For the text-containing cell, return its midpoint in [x, y] coordinate format. 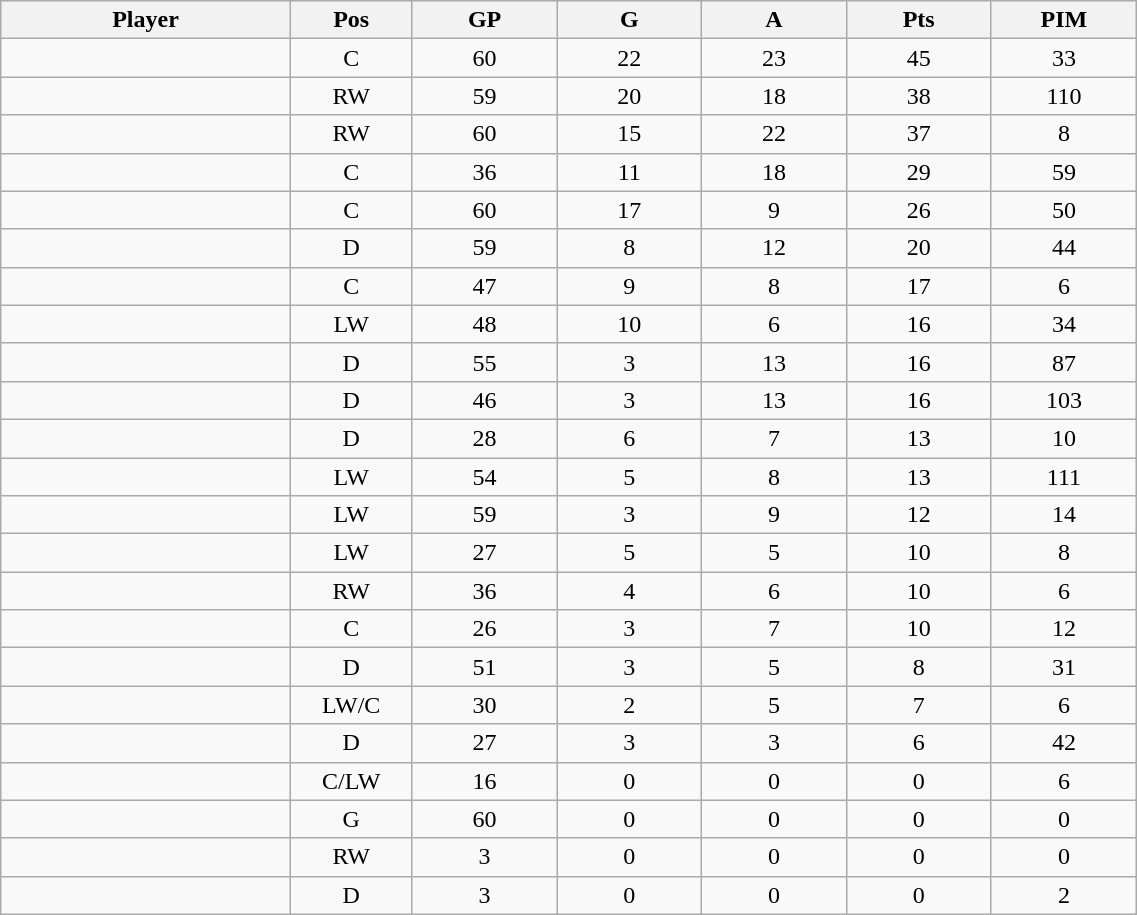
Player [146, 20]
C/LW [351, 781]
111 [1064, 477]
44 [1064, 248]
37 [918, 134]
A [774, 20]
14 [1064, 515]
11 [630, 172]
34 [1064, 324]
48 [484, 324]
Pts [918, 20]
50 [1064, 210]
30 [484, 705]
Pos [351, 20]
55 [484, 362]
PIM [1064, 20]
LW/C [351, 705]
38 [918, 96]
42 [1064, 743]
47 [484, 286]
51 [484, 667]
GP [484, 20]
110 [1064, 96]
103 [1064, 400]
15 [630, 134]
54 [484, 477]
45 [918, 58]
28 [484, 438]
33 [1064, 58]
23 [774, 58]
29 [918, 172]
4 [630, 591]
87 [1064, 362]
46 [484, 400]
31 [1064, 667]
